Scan for the cell matching the given text and deliver its (X, Y) coordinate at center. 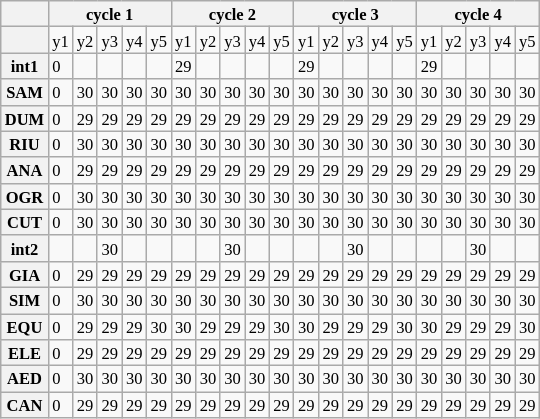
int1 (24, 66)
GIA (24, 274)
EQU (24, 327)
cycle 1 (110, 14)
RIU (24, 144)
SAM (24, 92)
OGR (24, 196)
int2 (24, 248)
CAN (24, 405)
DUM (24, 118)
CUT (24, 222)
SIM (24, 300)
cycle 2 (232, 14)
ELE (24, 353)
cycle 4 (478, 14)
cycle 3 (356, 14)
AED (24, 379)
ANA (24, 170)
